Output the [X, Y] coordinate of the center of the cell containing the given text.  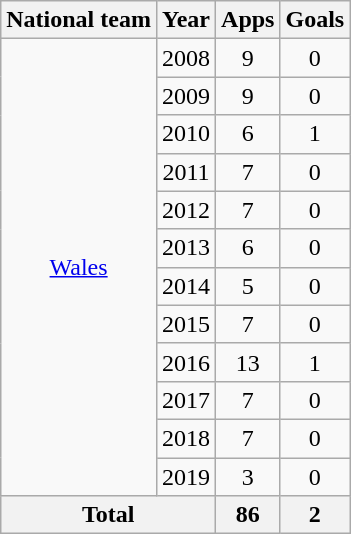
2013 [186, 248]
2009 [186, 96]
2011 [186, 172]
2016 [186, 362]
3 [248, 477]
Goals [315, 20]
2017 [186, 400]
86 [248, 515]
2019 [186, 477]
5 [248, 286]
National team [79, 20]
2012 [186, 210]
2018 [186, 438]
Total [108, 515]
2014 [186, 286]
2010 [186, 134]
2008 [186, 58]
2 [315, 515]
2015 [186, 324]
Apps [248, 20]
Wales [79, 268]
13 [248, 362]
Year [186, 20]
